Provide the [X, Y] coordinate of the cell's center where the given text is located.  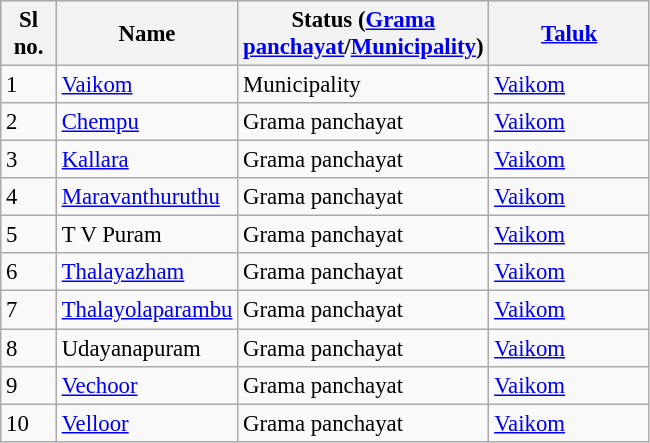
Taluk [570, 34]
Maravanthuruthu [146, 197]
8 [29, 348]
Chempu [146, 122]
9 [29, 385]
Kallara [146, 160]
Udayanapuram [146, 348]
Velloor [146, 423]
Thalayazham [146, 273]
2 [29, 122]
3 [29, 160]
Sl no. [29, 34]
Thalayolaparambu [146, 310]
Name [146, 34]
T V Puram [146, 235]
7 [29, 310]
10 [29, 423]
Municipality [364, 85]
Vechoor [146, 385]
1 [29, 85]
6 [29, 273]
Status (Grama panchayat/Municipality) [364, 34]
5 [29, 235]
4 [29, 197]
